Return [X, Y] of the center of cell containing provided text 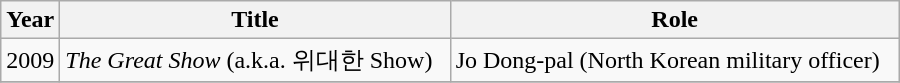
Role [674, 20]
Title [255, 20]
Jo Dong-pal (North Korean military officer) [674, 60]
Year [30, 20]
2009 [30, 60]
The Great Show (a.k.a. 위대한 Show) [255, 60]
